Determine the [x, y] coordinate at the center of the cell enclosing the given text.  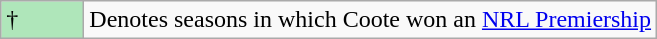
Denotes seasons in which Coote won an NRL Premiership [370, 20]
† [42, 20]
